Determine the (x, y) coordinate at the center of the cell enclosing the given text.  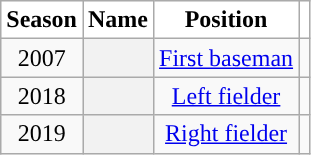
Season (42, 20)
First baseman (226, 58)
Name (118, 20)
Position (226, 20)
Left fielder (226, 96)
2019 (42, 134)
2018 (42, 96)
Right fielder (226, 134)
2007 (42, 58)
